Identify which cell holds the provided text, then report its [x, y] central coordinate. 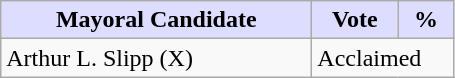
Vote [355, 20]
Acclaimed [383, 58]
% [426, 20]
Mayoral Candidate [156, 20]
Arthur L. Slipp (X) [156, 58]
